Find where the given text appears and provide that cell's center as (X, Y) coordinate. 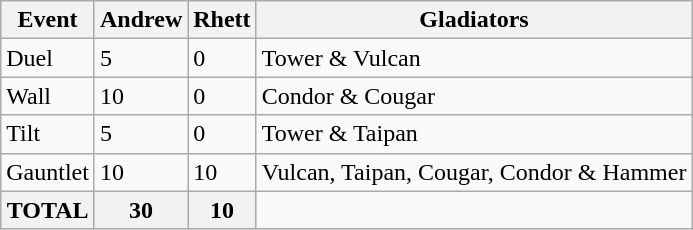
Vulcan, Taipan, Cougar, Condor & Hammer (474, 172)
Duel (48, 58)
Condor & Cougar (474, 96)
Event (48, 20)
Rhett (222, 20)
Wall (48, 96)
Tilt (48, 134)
30 (140, 210)
Tower & Vulcan (474, 58)
Gauntlet (48, 172)
Gladiators (474, 20)
Tower & Taipan (474, 134)
TOTAL (48, 210)
Andrew (140, 20)
